Determine the (X, Y) coordinate at the center of the cell enclosing the given text.  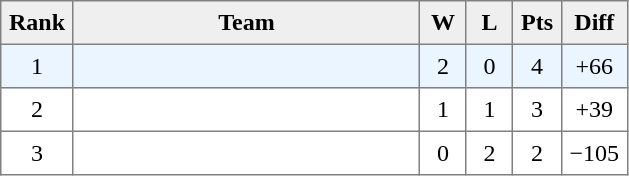
−105 (594, 153)
+66 (594, 66)
Team (246, 23)
Rank (38, 23)
+39 (594, 110)
4 (537, 66)
W (443, 23)
Pts (537, 23)
Diff (594, 23)
L (489, 23)
